From the cell containing the given text, extract its center point as (X, Y) coordinate. 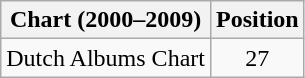
27 (257, 58)
Position (257, 20)
Chart (2000–2009) (106, 20)
Dutch Albums Chart (106, 58)
